Find where the given text appears and provide that cell's center as [X, Y] coordinate. 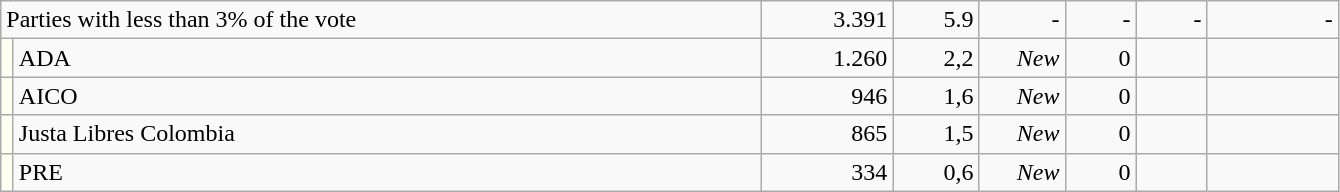
1,6 [936, 96]
1.260 [828, 58]
946 [828, 96]
5.9 [936, 20]
2,2 [936, 58]
865 [828, 134]
PRE [387, 172]
3.391 [828, 20]
AICO [387, 96]
ADA [387, 58]
0,6 [936, 172]
1,5 [936, 134]
334 [828, 172]
Parties with less than 3% of the vote [382, 20]
Justa Libres Colombia [387, 134]
